Identify which cell holds the provided text, then report its [X, Y] central coordinate. 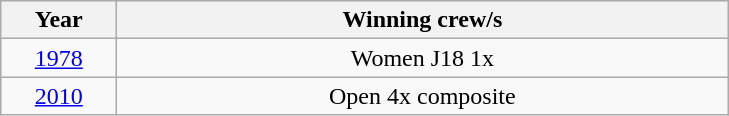
Women J18 1x [422, 58]
1978 [59, 58]
Open 4x composite [422, 96]
Winning crew/s [422, 20]
Year [59, 20]
2010 [59, 96]
